Return [X, Y] of the center of cell containing provided text 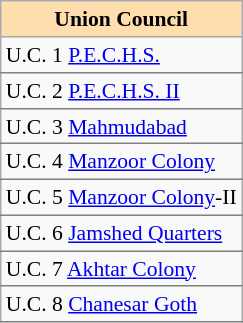
U.C. 6 Jamshed Quarters [122, 233]
U.C. 3 Mahmudabad [122, 126]
U.C. 2 P.E.C.H.S. II [122, 91]
U.C. 1 P.E.C.H.S. [122, 55]
U.C. 8 Chanesar Goth [122, 304]
U.C. 4 Manzoor Colony [122, 162]
U.C. 5 Manzoor Colony-II [122, 197]
U.C. 7 Akhtar Colony [122, 269]
Union Council [122, 19]
